Search for the cell housing the specified text and yield its [X, Y] center coordinate. 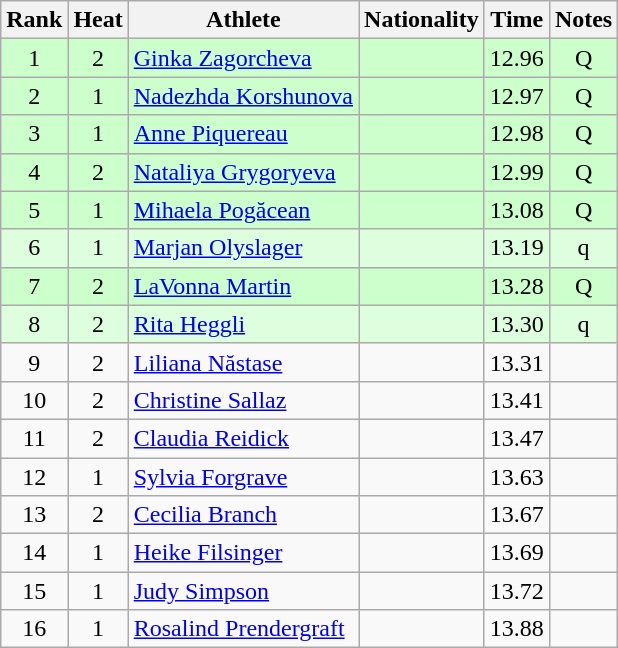
Notes [583, 20]
Heat [98, 20]
16 [34, 629]
Christine Sallaz [243, 400]
13.67 [516, 515]
13.88 [516, 629]
13.47 [516, 438]
Cecilia Branch [243, 515]
8 [34, 324]
13 [34, 515]
13.41 [516, 400]
13.19 [516, 248]
13.63 [516, 477]
Marjan Olyslager [243, 248]
13.69 [516, 553]
Heike Filsinger [243, 553]
12 [34, 477]
Time [516, 20]
Sylvia Forgrave [243, 477]
Claudia Reidick [243, 438]
12.96 [516, 58]
13.31 [516, 362]
15 [34, 591]
14 [34, 553]
Judy Simpson [243, 591]
LaVonna Martin [243, 286]
13.28 [516, 286]
4 [34, 172]
Rita Heggli [243, 324]
Ginka Zagorcheva [243, 58]
12.98 [516, 134]
Mihaela Pogăcean [243, 210]
13.08 [516, 210]
Liliana Năstase [243, 362]
Nadezhda Korshunova [243, 96]
6 [34, 248]
13.30 [516, 324]
7 [34, 286]
12.97 [516, 96]
Rank [34, 20]
13.72 [516, 591]
Athlete [243, 20]
3 [34, 134]
Rosalind Prendergraft [243, 629]
12.99 [516, 172]
Nataliya Grygoryeva [243, 172]
Nationality [422, 20]
11 [34, 438]
9 [34, 362]
5 [34, 210]
10 [34, 400]
Anne Piquereau [243, 134]
